Provide the (X, Y) coordinate of the cell's center where the given text is located.  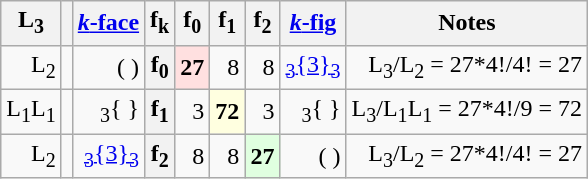
L1L1 (31, 111)
k-fig (313, 23)
72 (228, 111)
L3 (31, 23)
fk (160, 23)
Notes (467, 23)
k-face (108, 23)
L3/L1L1 = 27*4!/9 = 72 (467, 111)
